Output the [x, y] coordinate of the center of the cell containing the given text.  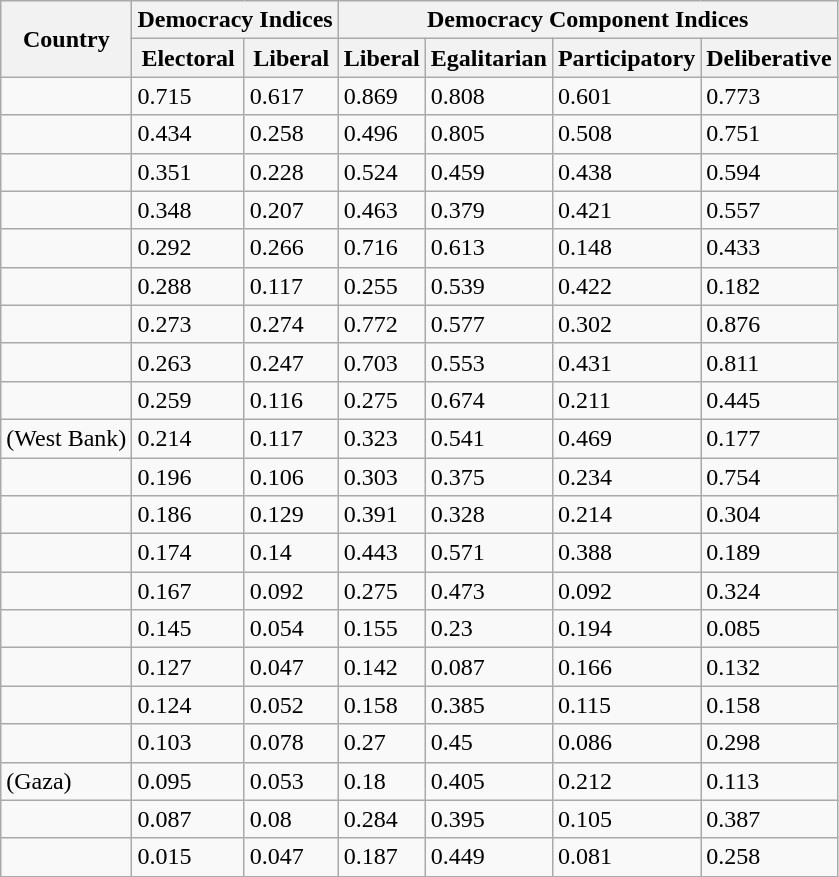
Participatory [626, 58]
0.177 [769, 438]
0.715 [188, 96]
0.391 [382, 515]
0.808 [488, 96]
0.132 [769, 667]
0.288 [188, 286]
0.348 [188, 210]
0.751 [769, 134]
0.18 [382, 781]
0.298 [769, 743]
0.187 [382, 857]
0.255 [382, 286]
0.085 [769, 629]
0.284 [382, 819]
0.211 [626, 400]
Deliberative [769, 58]
0.052 [291, 705]
0.124 [188, 705]
0.304 [769, 515]
0.148 [626, 248]
0.095 [188, 781]
Democracy Indices [235, 20]
0.194 [626, 629]
0.405 [488, 781]
0.23 [488, 629]
0.571 [488, 553]
0.716 [382, 248]
0.508 [626, 134]
0.375 [488, 477]
0.053 [291, 781]
0.524 [382, 172]
0.129 [291, 515]
0.08 [291, 819]
0.234 [626, 477]
0.433 [769, 248]
0.351 [188, 172]
0.145 [188, 629]
0.805 [488, 134]
0.247 [291, 362]
0.105 [626, 819]
0.422 [626, 286]
0.142 [382, 667]
0.773 [769, 96]
0.086 [626, 743]
0.174 [188, 553]
0.015 [188, 857]
0.27 [382, 743]
0.541 [488, 438]
Democracy Component Indices [588, 20]
0.438 [626, 172]
0.207 [291, 210]
0.703 [382, 362]
0.473 [488, 591]
0.292 [188, 248]
0.14 [291, 553]
0.302 [626, 324]
0.431 [626, 362]
0.553 [488, 362]
0.496 [382, 134]
0.601 [626, 96]
0.113 [769, 781]
0.189 [769, 553]
0.617 [291, 96]
0.539 [488, 286]
0.266 [291, 248]
0.127 [188, 667]
0.328 [488, 515]
0.196 [188, 477]
(West Bank) [66, 438]
0.273 [188, 324]
0.103 [188, 743]
0.469 [626, 438]
0.186 [188, 515]
0.212 [626, 781]
0.081 [626, 857]
0.577 [488, 324]
0.182 [769, 286]
Country [66, 39]
0.45 [488, 743]
0.811 [769, 362]
0.445 [769, 400]
0.443 [382, 553]
0.459 [488, 172]
0.674 [488, 400]
0.613 [488, 248]
0.557 [769, 210]
0.167 [188, 591]
0.379 [488, 210]
0.463 [382, 210]
0.259 [188, 400]
0.387 [769, 819]
Egalitarian [488, 58]
0.303 [382, 477]
0.078 [291, 743]
0.263 [188, 362]
0.385 [488, 705]
0.449 [488, 857]
0.754 [769, 477]
0.106 [291, 477]
0.772 [382, 324]
(Gaza) [66, 781]
0.869 [382, 96]
0.395 [488, 819]
0.323 [382, 438]
0.228 [291, 172]
0.274 [291, 324]
0.421 [626, 210]
0.116 [291, 400]
0.166 [626, 667]
0.054 [291, 629]
0.155 [382, 629]
0.388 [626, 553]
0.434 [188, 134]
0.324 [769, 591]
0.115 [626, 705]
Electoral [188, 58]
0.594 [769, 172]
0.876 [769, 324]
